Determine the [x, y] coordinate at the center of the cell enclosing the given text.  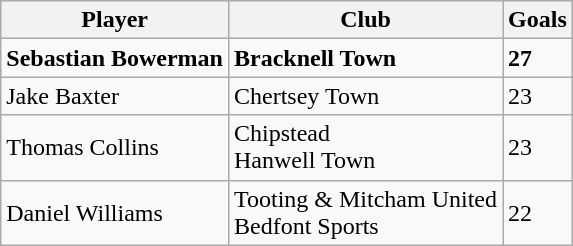
ChipsteadHanwell Town [365, 148]
Player [115, 20]
Thomas Collins [115, 148]
27 [538, 58]
Goals [538, 20]
22 [538, 212]
Tooting & Mitcham UnitedBedfont Sports [365, 212]
Jake Baxter [115, 96]
Sebastian Bowerman [115, 58]
Daniel Williams [115, 212]
Chertsey Town [365, 96]
Club [365, 20]
Bracknell Town [365, 58]
